Capture the cell that displays the provided text and extract its [X, Y] central coordinate. 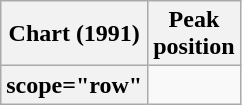
Chart (1991) [74, 34]
Peakposition [194, 34]
scope="row" [74, 85]
